Return the (x, y) coordinate for the center point of the cell that contains the specified text.  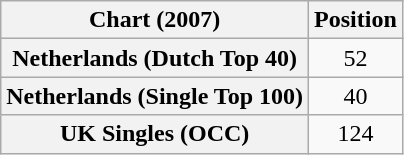
Position (356, 20)
Netherlands (Single Top 100) (155, 96)
UK Singles (OCC) (155, 134)
124 (356, 134)
Netherlands (Dutch Top 40) (155, 58)
40 (356, 96)
52 (356, 58)
Chart (2007) (155, 20)
